Return [X, Y] of the center of cell containing provided text 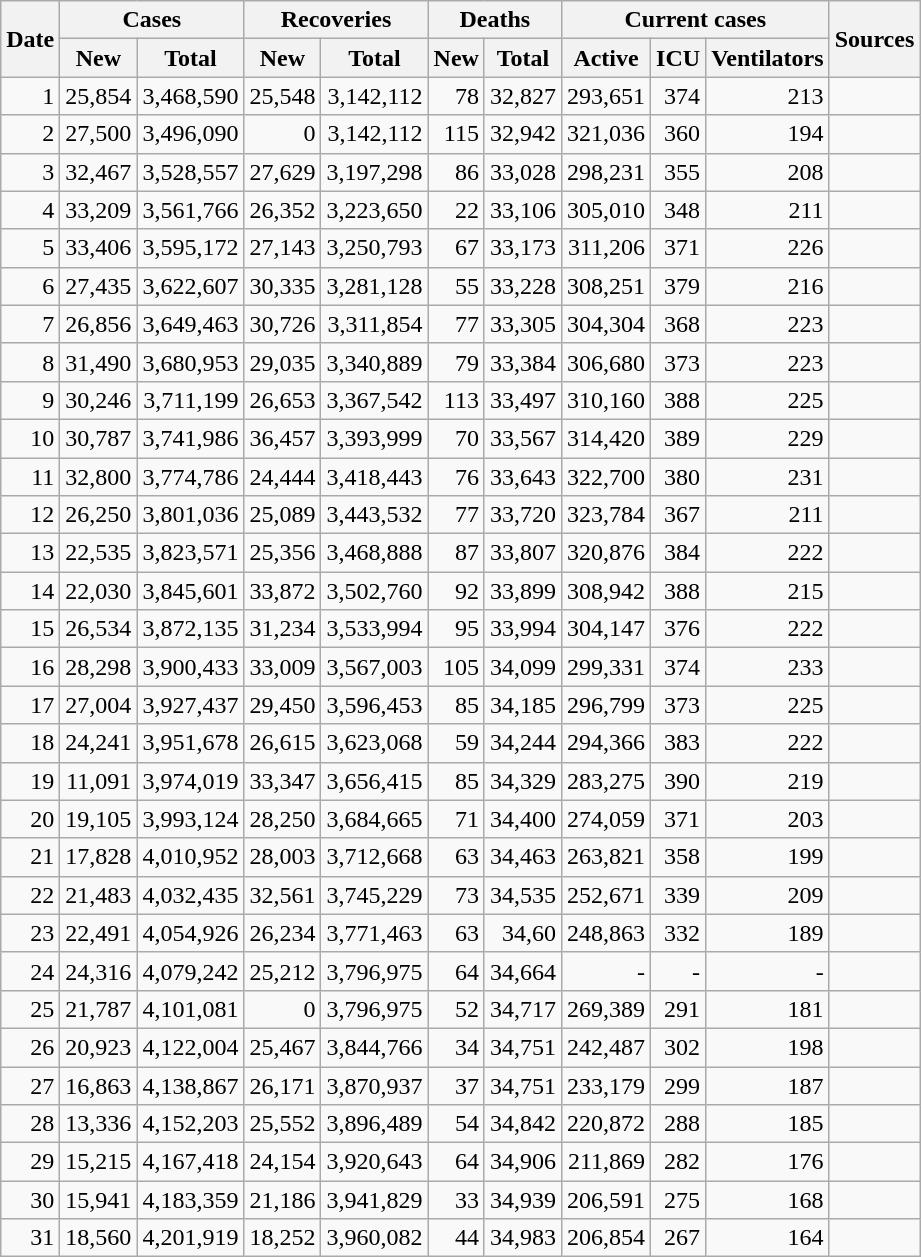
220,872 [606, 1124]
25,089 [282, 515]
4,201,919 [190, 1238]
19 [30, 781]
24,154 [282, 1162]
Date [30, 39]
368 [678, 324]
18,560 [98, 1238]
18 [30, 743]
28,003 [282, 857]
25,356 [282, 553]
209 [768, 895]
293,651 [606, 96]
3,468,888 [374, 553]
320,876 [606, 553]
233 [768, 667]
3,974,019 [190, 781]
3,595,172 [190, 248]
3,250,793 [374, 248]
29,035 [282, 362]
185 [768, 1124]
34,664 [522, 971]
30,246 [98, 400]
25,212 [282, 971]
32,800 [98, 477]
308,251 [606, 286]
105 [456, 667]
27,500 [98, 134]
3,680,953 [190, 362]
ICU [678, 58]
Cases [152, 20]
Current cases [695, 20]
3,927,437 [190, 705]
30,787 [98, 438]
1 [30, 96]
3,712,668 [374, 857]
21,483 [98, 895]
Recoveries [336, 20]
70 [456, 438]
34,983 [522, 1238]
54 [456, 1124]
21 [30, 857]
3,533,994 [374, 629]
3,896,489 [374, 1124]
115 [456, 134]
30,726 [282, 324]
23 [30, 933]
4,032,435 [190, 895]
3,656,415 [374, 781]
67 [456, 248]
25 [30, 1009]
9 [30, 400]
242,487 [606, 1047]
92 [456, 591]
20,923 [98, 1047]
3,567,003 [374, 667]
33,347 [282, 781]
24,444 [282, 477]
26,653 [282, 400]
26,534 [98, 629]
3,443,532 [374, 515]
26 [30, 1047]
13,336 [98, 1124]
384 [678, 553]
15,941 [98, 1200]
358 [678, 857]
28,298 [98, 667]
3,468,590 [190, 96]
3,960,082 [374, 1238]
322,700 [606, 477]
3,649,463 [190, 324]
25,552 [282, 1124]
4,152,203 [190, 1124]
26,250 [98, 515]
4,183,359 [190, 1200]
3,870,937 [374, 1085]
78 [456, 96]
3,281,128 [374, 286]
33,173 [522, 248]
2 [30, 134]
29,450 [282, 705]
305,010 [606, 210]
360 [678, 134]
34,244 [522, 743]
25,467 [282, 1047]
16 [30, 667]
33 [456, 1200]
71 [456, 819]
176 [768, 1162]
311,206 [606, 248]
306,680 [606, 362]
168 [768, 1200]
4,010,952 [190, 857]
33,106 [522, 210]
208 [768, 172]
26,234 [282, 933]
3,623,068 [374, 743]
3,311,854 [374, 324]
22,030 [98, 591]
26,615 [282, 743]
3,801,036 [190, 515]
11,091 [98, 781]
Sources [874, 39]
282 [678, 1162]
31,234 [282, 629]
189 [768, 933]
34,939 [522, 1200]
55 [456, 286]
24 [30, 971]
3,622,607 [190, 286]
3,872,135 [190, 629]
215 [768, 591]
11 [30, 477]
34,906 [522, 1162]
Active [606, 58]
10 [30, 438]
310,160 [606, 400]
194 [768, 134]
36,457 [282, 438]
33,209 [98, 210]
3,596,453 [374, 705]
34,463 [522, 857]
44 [456, 1238]
21,787 [98, 1009]
302 [678, 1047]
308,942 [606, 591]
3,684,665 [374, 819]
32,561 [282, 895]
164 [768, 1238]
3,197,298 [374, 172]
263,821 [606, 857]
4 [30, 210]
355 [678, 172]
31 [30, 1238]
321,036 [606, 134]
3,340,889 [374, 362]
3,418,443 [374, 477]
3,496,090 [190, 134]
3,745,229 [374, 895]
3,741,986 [190, 438]
299,331 [606, 667]
219 [768, 781]
33,305 [522, 324]
269,389 [606, 1009]
26,856 [98, 324]
5 [30, 248]
95 [456, 629]
3,367,542 [374, 400]
19,105 [98, 819]
24,241 [98, 743]
231 [768, 477]
4,138,867 [190, 1085]
3,223,650 [374, 210]
34,400 [522, 819]
332 [678, 933]
87 [456, 553]
314,420 [606, 438]
26,171 [282, 1085]
203 [768, 819]
252,671 [606, 895]
33,567 [522, 438]
187 [768, 1085]
323,784 [606, 515]
30 [30, 1200]
15,215 [98, 1162]
7 [30, 324]
76 [456, 477]
33,028 [522, 172]
3,771,463 [374, 933]
304,147 [606, 629]
8 [30, 362]
376 [678, 629]
3,823,571 [190, 553]
32,827 [522, 96]
14 [30, 591]
233,179 [606, 1085]
3 [30, 172]
86 [456, 172]
18,252 [282, 1238]
31,490 [98, 362]
275 [678, 1200]
32,942 [522, 134]
33,899 [522, 591]
6 [30, 286]
33,643 [522, 477]
25,854 [98, 96]
304,304 [606, 324]
Ventilators [768, 58]
24,316 [98, 971]
3,528,557 [190, 172]
283,275 [606, 781]
213 [768, 96]
15 [30, 629]
226 [768, 248]
198 [768, 1047]
3,993,124 [190, 819]
27,435 [98, 286]
27,143 [282, 248]
3,900,433 [190, 667]
34,329 [522, 781]
113 [456, 400]
206,591 [606, 1200]
216 [768, 286]
37 [456, 1085]
367 [678, 515]
20 [30, 819]
3,502,760 [374, 591]
25,548 [282, 96]
274,059 [606, 819]
34 [456, 1047]
339 [678, 895]
229 [768, 438]
4,122,004 [190, 1047]
296,799 [606, 705]
267 [678, 1238]
27,004 [98, 705]
17,828 [98, 857]
73 [456, 895]
3,951,678 [190, 743]
17 [30, 705]
33,009 [282, 667]
28 [30, 1124]
3,393,999 [374, 438]
33,228 [522, 286]
4,101,081 [190, 1009]
34,60 [522, 933]
33,994 [522, 629]
211,869 [606, 1162]
298,231 [606, 172]
33,497 [522, 400]
3,561,766 [190, 210]
383 [678, 743]
4,167,418 [190, 1162]
32,467 [98, 172]
26,352 [282, 210]
348 [678, 210]
3,844,766 [374, 1047]
33,720 [522, 515]
4,079,242 [190, 971]
12 [30, 515]
206,854 [606, 1238]
379 [678, 286]
52 [456, 1009]
28,250 [282, 819]
34,185 [522, 705]
291 [678, 1009]
33,807 [522, 553]
380 [678, 477]
389 [678, 438]
3,711,199 [190, 400]
79 [456, 362]
181 [768, 1009]
3,920,643 [374, 1162]
27 [30, 1085]
16,863 [98, 1085]
13 [30, 553]
3,774,786 [190, 477]
299 [678, 1085]
59 [456, 743]
30,335 [282, 286]
33,384 [522, 362]
29 [30, 1162]
199 [768, 857]
248,863 [606, 933]
3,941,829 [374, 1200]
34,842 [522, 1124]
33,872 [282, 591]
288 [678, 1124]
21,186 [282, 1200]
390 [678, 781]
294,366 [606, 743]
22,535 [98, 553]
Deaths [494, 20]
3,845,601 [190, 591]
34,099 [522, 667]
27,629 [282, 172]
34,535 [522, 895]
22,491 [98, 933]
34,717 [522, 1009]
33,406 [98, 248]
4,054,926 [190, 933]
